Pinpoint the cell where the given text exists, returning its [x, y] midpoint coordinate. 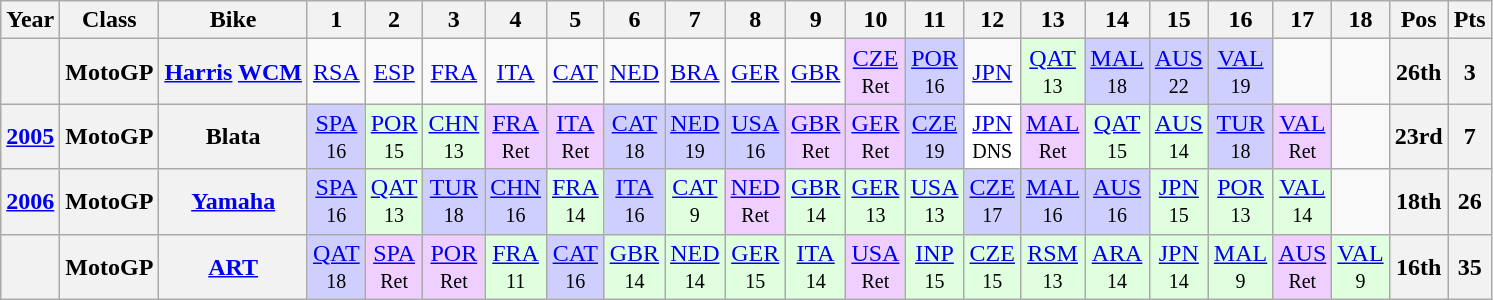
4 [516, 20]
CHN13 [454, 136]
Pos [1418, 20]
2005 [30, 136]
CAT9 [695, 202]
USA16 [755, 136]
Bike [234, 20]
Class [110, 20]
MAL9 [1240, 266]
INP15 [934, 266]
18 [1360, 20]
RSA [336, 72]
AUS22 [1178, 72]
JPN15 [1178, 202]
12 [992, 20]
ITA [516, 72]
ITA16 [634, 202]
26th [1418, 72]
CAT16 [575, 266]
POR16 [934, 72]
PORRet [454, 266]
26 [1470, 202]
23rd [1418, 136]
GER15 [755, 266]
16th [1418, 266]
GER13 [876, 202]
AUS14 [1178, 136]
16 [1240, 20]
CZE15 [992, 266]
GERRet [876, 136]
8 [755, 20]
NED19 [695, 136]
MALRet [1052, 136]
ITARet [575, 136]
NED [634, 72]
CZE19 [934, 136]
Blata [234, 136]
10 [876, 20]
RSM13 [1052, 266]
MAL16 [1052, 202]
NED14 [695, 266]
GBR [815, 72]
VAL19 [1240, 72]
17 [1302, 20]
BRA [695, 72]
18th [1418, 202]
CZE17 [992, 202]
13 [1052, 20]
2006 [30, 202]
FRA11 [516, 266]
Year [30, 20]
NEDRet [755, 202]
USARet [876, 266]
GER [755, 72]
USA13 [934, 202]
5 [575, 20]
MAL18 [1117, 72]
CZERet [876, 72]
JPN14 [1178, 266]
ARA14 [1117, 266]
AUSRet [1302, 266]
35 [1470, 266]
11 [934, 20]
POR15 [394, 136]
9 [815, 20]
QAT15 [1117, 136]
14 [1117, 20]
ESP [394, 72]
ART [234, 266]
FRA14 [575, 202]
QAT18 [336, 266]
FRARet [516, 136]
VAL9 [1360, 266]
SPARet [394, 266]
6 [634, 20]
JPNDNS [992, 136]
VAL14 [1302, 202]
FRA [454, 72]
2 [394, 20]
Harris WCM [234, 72]
VALRet [1302, 136]
CAT18 [634, 136]
Pts [1470, 20]
15 [1178, 20]
CHN16 [516, 202]
CAT [575, 72]
POR13 [1240, 202]
ITA14 [815, 266]
1 [336, 20]
Yamaha [234, 202]
AUS16 [1117, 202]
JPN [992, 72]
GBRRet [815, 136]
